Return [X, Y] of the center of cell containing provided text 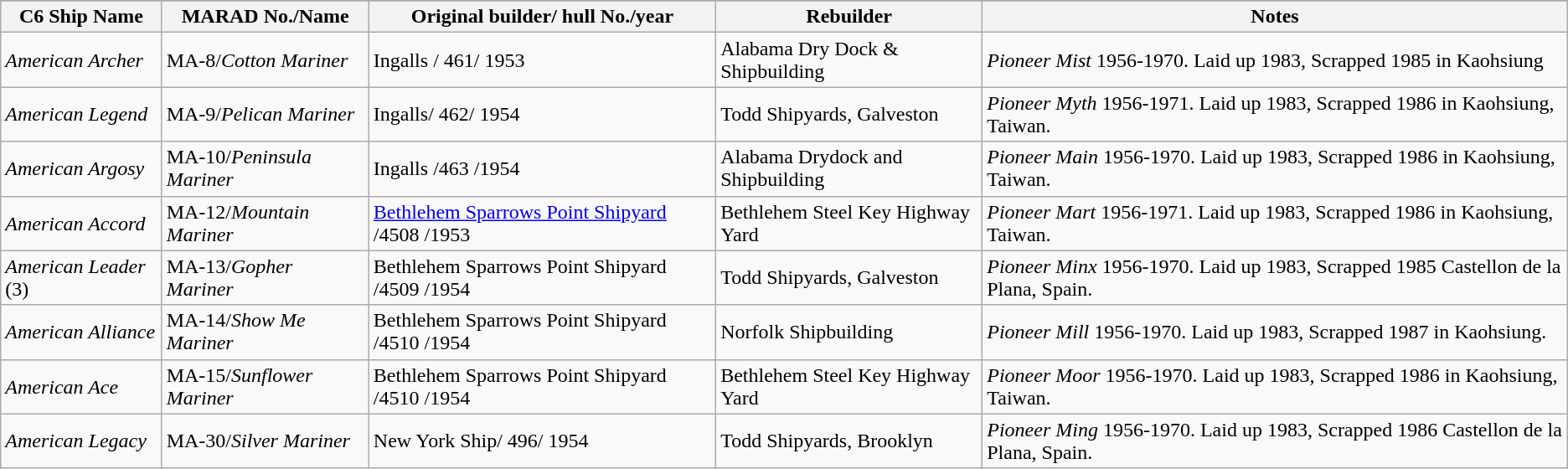
Ingalls/ 462/ 1954 [542, 114]
Norfolk Shipbuilding [849, 332]
MARAD No./Name [265, 17]
New York Ship/ 496/ 1954 [542, 441]
Notes [1275, 17]
American Alliance [81, 332]
Bethlehem Sparrows Point Shipyard /4508 /1953 [542, 223]
Pioneer Mist 1956-1970. Laid up 1983, Scrapped 1985 in Kaohsiung [1275, 60]
American Leader (3) [81, 278]
Alabama Drydock and Shipbuilding [849, 169]
MA-13/Gopher Mariner [265, 278]
Pioneer Minx 1956-1970. Laid up 1983, Scrapped 1985 Castellon de la Plana, Spain. [1275, 278]
Pioneer Mill 1956-1970. Laid up 1983, Scrapped 1987 in Kaohsiung. [1275, 332]
MA-14/Show Me Mariner [265, 332]
MA-10/Peninsula Mariner [265, 169]
American Ace [81, 387]
Original builder/ hull No./year [542, 17]
Pioneer Main 1956-1970. Laid up 1983, Scrapped 1986 in Kaohsiung, Taiwan. [1275, 169]
MA-30/Silver Mariner [265, 441]
MA-8/Cotton Mariner [265, 60]
Bethlehem Sparrows Point Shipyard /4509 /1954 [542, 278]
Rebuilder [849, 17]
Ingalls /463 /1954 [542, 169]
Pioneer Myth 1956-1971. Laid up 1983, Scrapped 1986 in Kaohsiung, Taiwan. [1275, 114]
MA-9/Pelican Mariner [265, 114]
American Legend [81, 114]
Alabama Dry Dock & Shipbuilding [849, 60]
Pioneer Moor 1956-1970. Laid up 1983, Scrapped 1986 in Kaohsiung, Taiwan. [1275, 387]
C6 Ship Name [81, 17]
American Legacy [81, 441]
American Argosy [81, 169]
American Archer [81, 60]
Todd Shipyards, Brooklyn [849, 441]
MA-15/Sunflower Mariner [265, 387]
Pioneer Ming 1956-1970. Laid up 1983, Scrapped 1986 Castellon de la Plana, Spain. [1275, 441]
American Accord [81, 223]
MA-12/Mountain Mariner [265, 223]
Ingalls / 461/ 1953 [542, 60]
Pioneer Mart 1956-1971. Laid up 1983, Scrapped 1986 in Kaohsiung, Taiwan. [1275, 223]
